Find where the given text appears and provide that cell's center as (X, Y) coordinate. 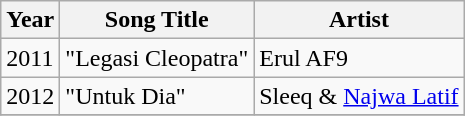
2011 (30, 58)
Song Title (157, 20)
Sleeq & Najwa Latif (359, 96)
"Untuk Dia" (157, 96)
2012 (30, 96)
Year (30, 20)
Artist (359, 20)
Erul AF9 (359, 58)
"Legasi Cleopatra" (157, 58)
